For the text-containing cell, return its midpoint in (X, Y) coordinate format. 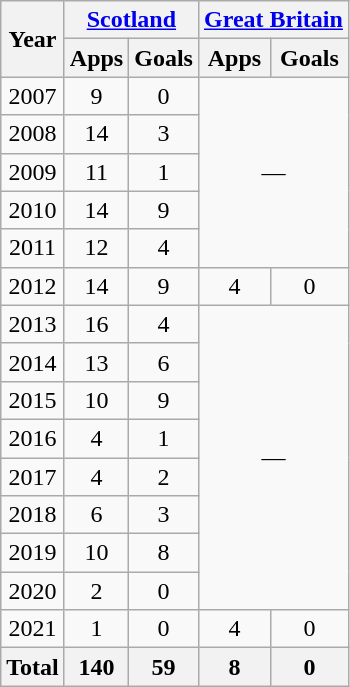
Scotland (131, 20)
2015 (33, 400)
2016 (33, 438)
2013 (33, 324)
140 (96, 667)
2020 (33, 591)
2018 (33, 515)
16 (96, 324)
2019 (33, 553)
2009 (33, 172)
2008 (33, 134)
2010 (33, 210)
2017 (33, 477)
Total (33, 667)
13 (96, 362)
2011 (33, 248)
12 (96, 248)
2014 (33, 362)
2007 (33, 96)
Year (33, 39)
2012 (33, 286)
59 (164, 667)
2021 (33, 629)
Great Britain (273, 20)
11 (96, 172)
